Output the [X, Y] coordinate of the center of the cell containing the given text.  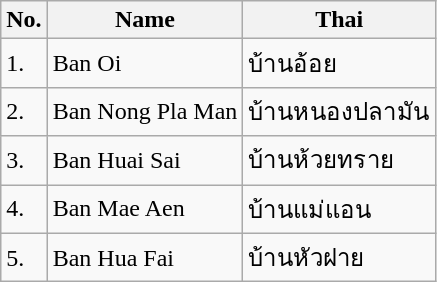
บ้านอ้อย [340, 64]
บ้านห้วยทราย [340, 160]
No. [24, 20]
Ban Huai Sai [145, 160]
5. [24, 258]
1. [24, 64]
Name [145, 20]
Ban Hua Fai [145, 258]
Ban Oi [145, 64]
บ้านหนองปลามัน [340, 112]
บ้านแม่แอน [340, 208]
Thai [340, 20]
3. [24, 160]
Ban Nong Pla Man [145, 112]
4. [24, 208]
บ้านหัวฝาย [340, 258]
2. [24, 112]
Ban Mae Aen [145, 208]
